Extract the (X, Y) coordinate from the center of the cell holding the provided text.  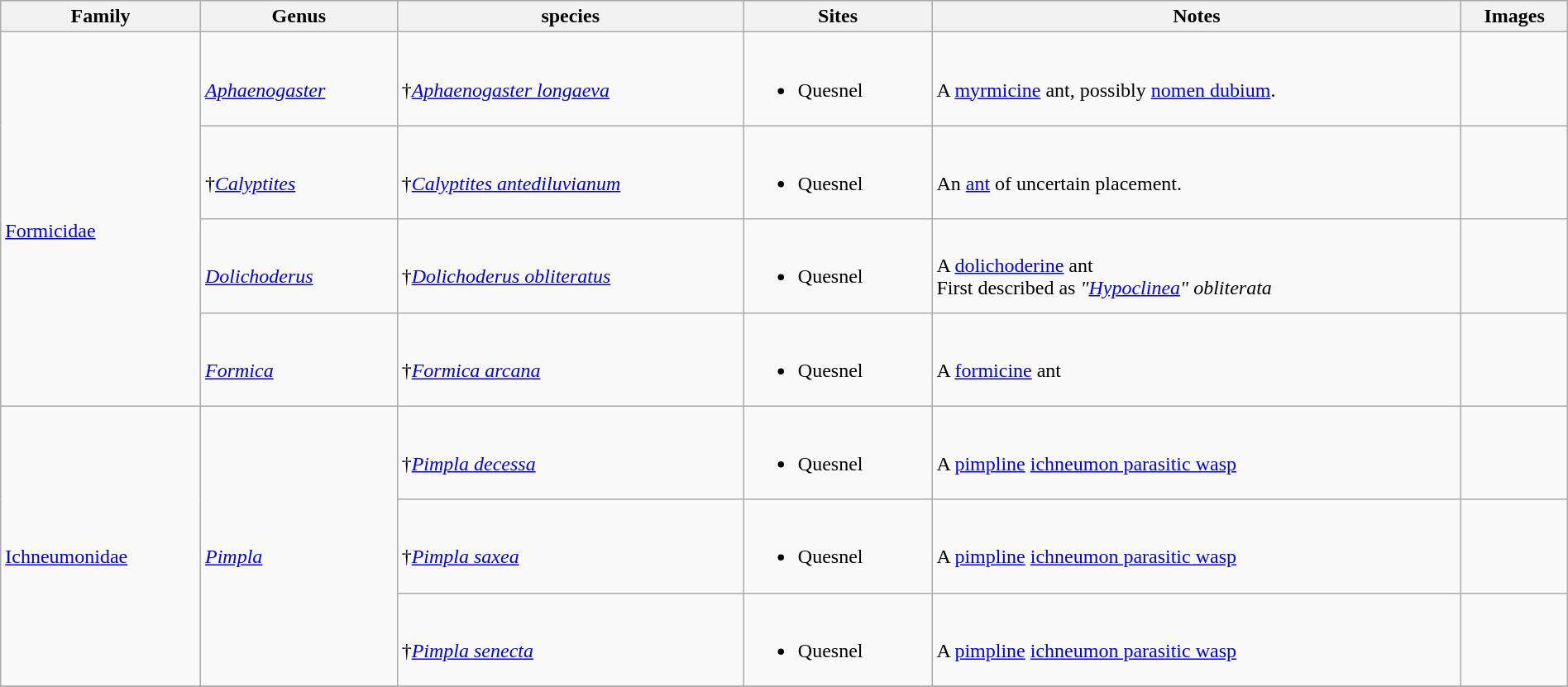
Family (101, 17)
Images (1514, 17)
Formica (299, 359)
Ichneumonidae (101, 546)
†Calyptites antediluvianum (571, 172)
species (571, 17)
†Pimpla saxea (571, 546)
Dolichoderus (299, 266)
Genus (299, 17)
Formicidae (101, 219)
†Pimpla senecta (571, 640)
A dolichoderine ant First described as "Hypoclinea" obliterata (1197, 266)
†Dolichoderus obliteratus (571, 266)
A formicine ant (1197, 359)
Pimpla (299, 546)
An ant of uncertain placement. (1197, 172)
Sites (838, 17)
Aphaenogaster (299, 79)
†Pimpla decessa (571, 453)
Notes (1197, 17)
A myrmicine ant, possibly nomen dubium. (1197, 79)
†Aphaenogaster longaeva (571, 79)
†Calyptites (299, 172)
†Formica arcana (571, 359)
